Find where the given text appears and provide that cell's center as (X, Y) coordinate. 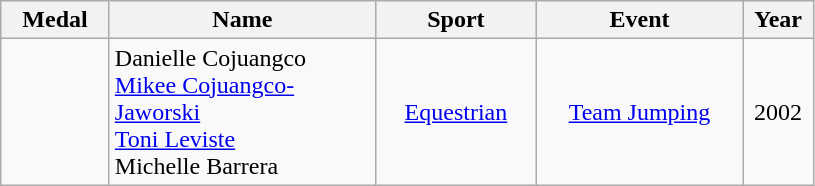
Year (778, 20)
Medal (56, 20)
Equestrian (456, 112)
Sport (456, 20)
Event (639, 20)
Danielle CojuangcoMikee Cojuangco-JaworskiToni LevisteMichelle Barrera (242, 112)
Team Jumping (639, 112)
Name (242, 20)
2002 (778, 112)
